Return the [x, y] coordinate for the center point of the cell that contains the specified text.  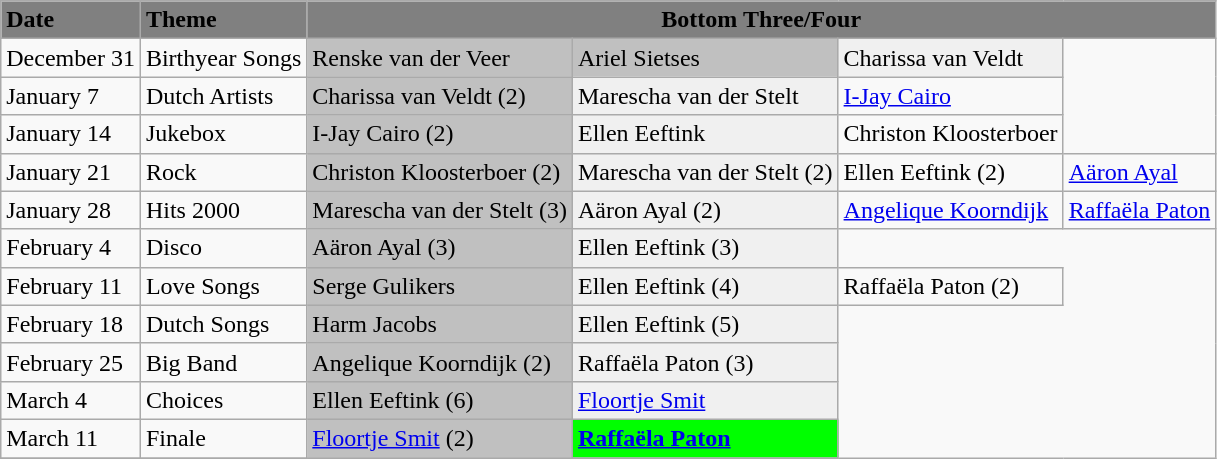
Rock [223, 172]
Aäron Ayal (3) [440, 248]
January 14 [71, 134]
February 4 [71, 248]
February 18 [71, 324]
March 11 [71, 438]
Marescha van der Stelt (3) [440, 210]
Raffaëla Paton (2) [950, 286]
Ellen Eeftink [705, 134]
March 4 [71, 400]
Serge Gulikers [440, 286]
Christon Kloosterboer (2) [440, 172]
Ellen Eeftink (2) [950, 172]
Hits 2000 [223, 210]
Harm Jacobs [440, 324]
Theme [223, 20]
Aäron Ayal (2) [705, 210]
Charissa van Veldt [950, 58]
Renske van der Veer [440, 58]
Floortje Smit (2) [440, 438]
Choices [223, 400]
Love Songs [223, 286]
Birthyear Songs [223, 58]
Angelique Koorndijk [950, 210]
Finale [223, 438]
December 31 [71, 58]
Ellen Eeftink (4) [705, 286]
Angelique Koorndijk (2) [440, 362]
Ellen Eeftink (3) [705, 248]
I-Jay Cairo (2) [440, 134]
Charissa van Veldt (2) [440, 96]
Dutch Songs [223, 324]
Jukebox [223, 134]
Big Band [223, 362]
February 25 [71, 362]
Raffaëla Paton (3) [705, 362]
February 11 [71, 286]
Disco [223, 248]
Christon Kloosterboer [950, 134]
Ellen Eeftink (6) [440, 400]
Marescha van der Stelt [705, 96]
Ariel Sietses [705, 58]
January 28 [71, 210]
Date [71, 20]
I-Jay Cairo [950, 96]
Bottom Three/Four [762, 20]
Dutch Artists [223, 96]
Ellen Eeftink (5) [705, 324]
Marescha van der Stelt (2) [705, 172]
Floortje Smit [705, 400]
January 7 [71, 96]
Aäron Ayal [1140, 172]
January 21 [71, 172]
